Locate the cell with the specified text and output its [x, y] center coordinate. 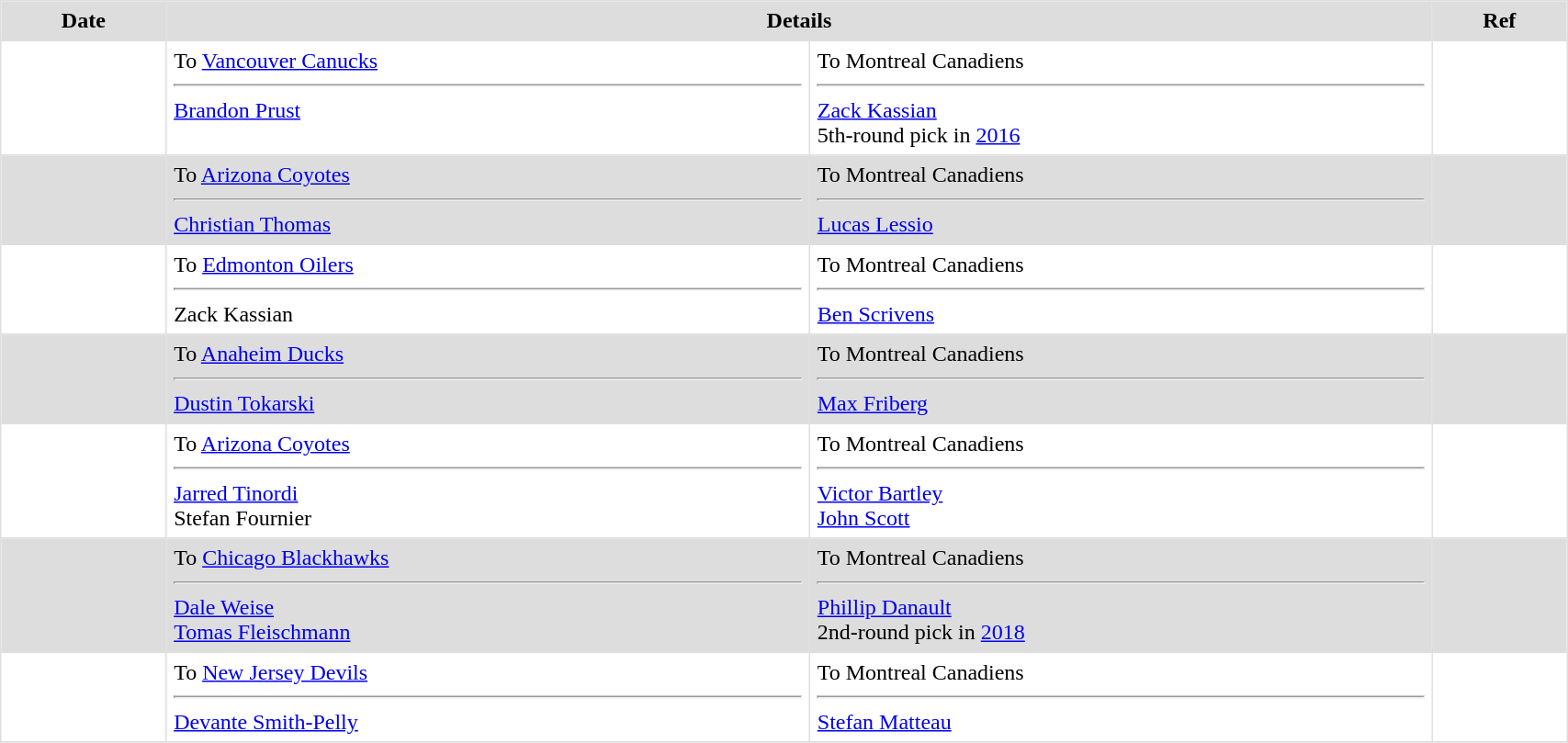
To Edmonton OilersZack Kassian [489, 289]
To Arizona CoyotesChristian Thomas [489, 200]
To Montreal CanadiensMax Friberg [1121, 379]
Ref [1499, 21]
To Anaheim DucksDustin Tokarski [489, 379]
To Montreal CanadiensBen Scrivens [1121, 289]
To New Jersey DevilsDevante Smith-Pelly [489, 697]
To Chicago BlackhawksDale WeiseTomas Fleischmann [489, 595]
To Montreal CanadiensLucas Lessio [1121, 200]
To Montreal CanadiensStefan Matteau [1121, 697]
To Arizona CoyotesJarred TinordiStefan Fournier [489, 480]
Details [799, 21]
To Montreal CanadiensVictor BartleyJohn Scott [1121, 480]
To Montreal CanadiensZack Kassian5th-round pick in 2016 [1121, 97]
Date [84, 21]
To Montreal CanadiensPhillip Danault2nd-round pick in 2018 [1121, 595]
To Vancouver CanucksBrandon Prust [489, 97]
